Scan for the cell matching the given text and deliver its (x, y) coordinate at center. 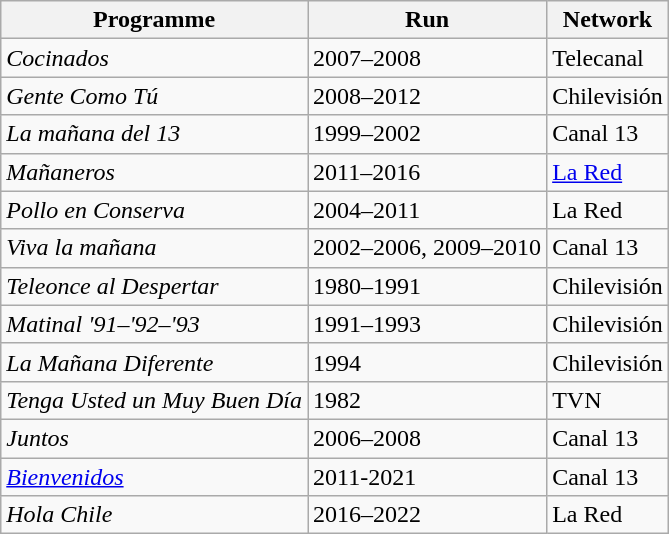
1999–2002 (428, 134)
Mañaneros (154, 172)
1991–1993 (428, 324)
2011–2016 (428, 172)
2008–2012 (428, 96)
Cocinados (154, 58)
Bienvenidos (154, 477)
2016–2022 (428, 515)
Programme (154, 20)
La Mañana Diferente (154, 362)
1982 (428, 400)
Pollo en Conserva (154, 210)
Hola Chile (154, 515)
Telecanal (608, 58)
2007–2008 (428, 58)
Gente Como Tú (154, 96)
Run (428, 20)
2002–2006, 2009–2010 (428, 248)
Matinal '91–'92–'93 (154, 324)
TVN (608, 400)
2004–2011 (428, 210)
1980–1991 (428, 286)
Juntos (154, 438)
Viva la mañana (154, 248)
2011-2021 (428, 477)
1994 (428, 362)
Teleonce al Despertar (154, 286)
Network (608, 20)
La mañana del 13 (154, 134)
Tenga Usted un Muy Buen Día (154, 400)
2006–2008 (428, 438)
